Extract the [x, y] coordinate from the center of the cell holding the provided text.  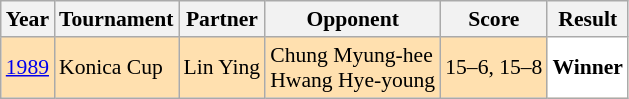
Result [588, 19]
Winner [588, 68]
Partner [222, 19]
Opponent [352, 19]
Year [28, 19]
15–6, 15–8 [494, 68]
Konica Cup [116, 68]
1989 [28, 68]
Score [494, 19]
Chung Myung-hee Hwang Hye-young [352, 68]
Lin Ying [222, 68]
Tournament [116, 19]
